Find where the given text appears and provide that cell's center as [x, y] coordinate. 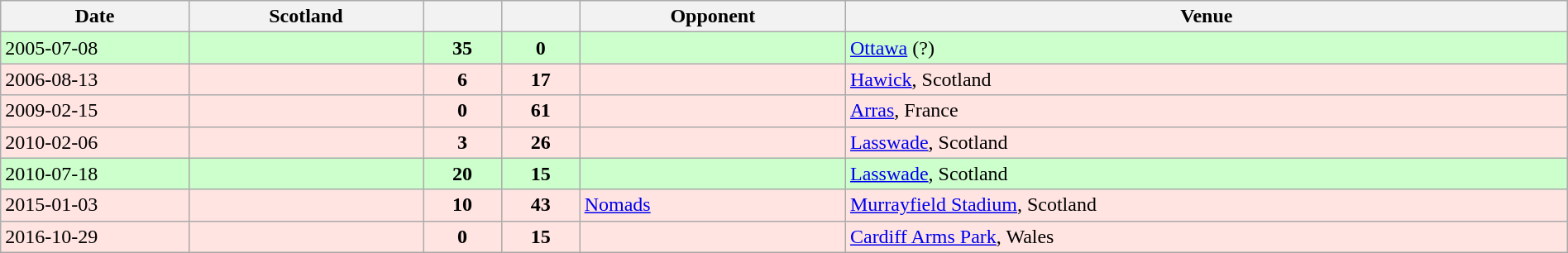
Hawick, Scotland [1206, 79]
2006-08-13 [94, 79]
Ottawa (?) [1206, 48]
Date [94, 17]
3 [463, 142]
6 [463, 79]
35 [463, 48]
20 [463, 174]
61 [541, 111]
43 [541, 205]
2009-02-15 [94, 111]
Scotland [306, 17]
Murrayfield Stadium, Scotland [1206, 205]
2010-02-06 [94, 142]
26 [541, 142]
Arras, France [1206, 111]
Nomads [713, 205]
10 [463, 205]
2005-07-08 [94, 48]
2016-10-29 [94, 236]
17 [541, 79]
Opponent [713, 17]
Venue [1206, 17]
2010-07-18 [94, 174]
Cardiff Arms Park, Wales [1206, 236]
2015-01-03 [94, 205]
